From the cell containing the given text, extract its center point as [x, y] coordinate. 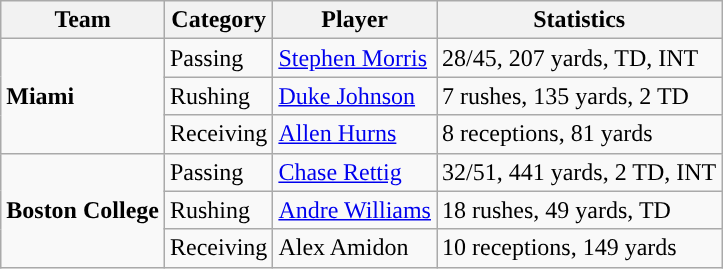
Category [218, 20]
Stephen Morris [355, 58]
Alex Amidon [355, 248]
8 receptions, 81 yards [578, 134]
Andre Williams [355, 210]
Duke Johnson [355, 96]
Player [355, 20]
28/45, 207 yards, TD, INT [578, 58]
Team [83, 20]
Chase Rettig [355, 172]
7 rushes, 135 yards, 2 TD [578, 96]
Statistics [578, 20]
10 receptions, 149 yards [578, 248]
Boston College [83, 210]
32/51, 441 yards, 2 TD, INT [578, 172]
Miami [83, 96]
18 rushes, 49 yards, TD [578, 210]
Allen Hurns [355, 134]
